Scan for the cell matching the given text and deliver its (X, Y) coordinate at center. 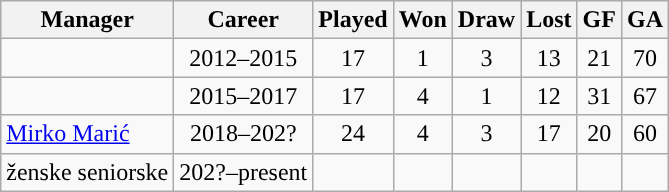
GF (599, 20)
Lost (549, 20)
13 (549, 58)
Mirko Marić (88, 134)
2018–202? (244, 134)
2012–2015 (244, 58)
Won (422, 20)
21 (599, 58)
Draw (486, 20)
31 (599, 96)
Manager (88, 20)
Career (244, 20)
20 (599, 134)
Played (353, 20)
70 (644, 58)
202?–present (244, 172)
67 (644, 96)
24 (353, 134)
12 (549, 96)
60 (644, 134)
GA (644, 20)
2015–2017 (244, 96)
ženske seniorske (88, 172)
